Locate the cell with the specified text and output its (X, Y) center coordinate. 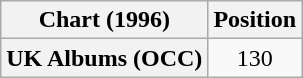
Position (255, 20)
UK Albums (OCC) (104, 58)
Chart (1996) (104, 20)
130 (255, 58)
